Find where the given text appears and provide that cell's center as [x, y] coordinate. 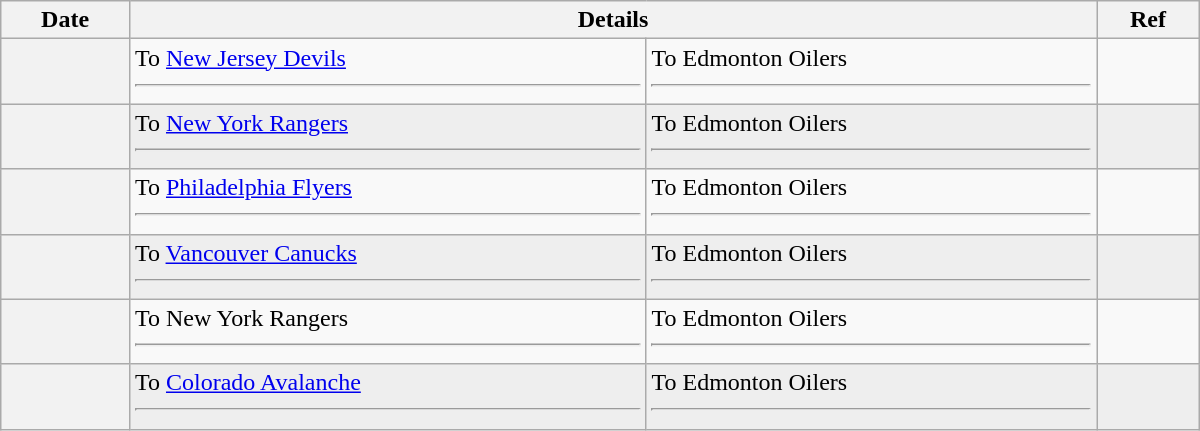
To Vancouver Canucks [387, 266]
To New Jersey Devils [387, 72]
Date [66, 20]
To Philadelphia Flyers [387, 202]
Details [612, 20]
Ref [1148, 20]
To Colorado Avalanche [387, 396]
